Capture the cell that displays the provided text and extract its (X, Y) central coordinate. 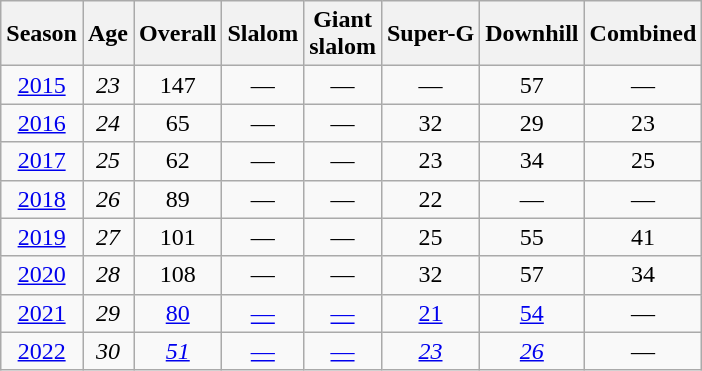
41 (643, 237)
2018 (42, 199)
2016 (42, 123)
51 (178, 351)
21 (430, 313)
Super-G (430, 34)
65 (178, 123)
2019 (42, 237)
101 (178, 237)
147 (178, 85)
Season (42, 34)
Giantslalom (343, 34)
54 (532, 313)
80 (178, 313)
2022 (42, 351)
28 (108, 275)
108 (178, 275)
2021 (42, 313)
Slalom (263, 34)
30 (108, 351)
62 (178, 161)
2015 (42, 85)
55 (532, 237)
89 (178, 199)
2020 (42, 275)
Downhill (532, 34)
Age (108, 34)
27 (108, 237)
Overall (178, 34)
2017 (42, 161)
Combined (643, 34)
24 (108, 123)
22 (430, 199)
